Extract the [x, y] coordinate from the center of the cell holding the provided text.  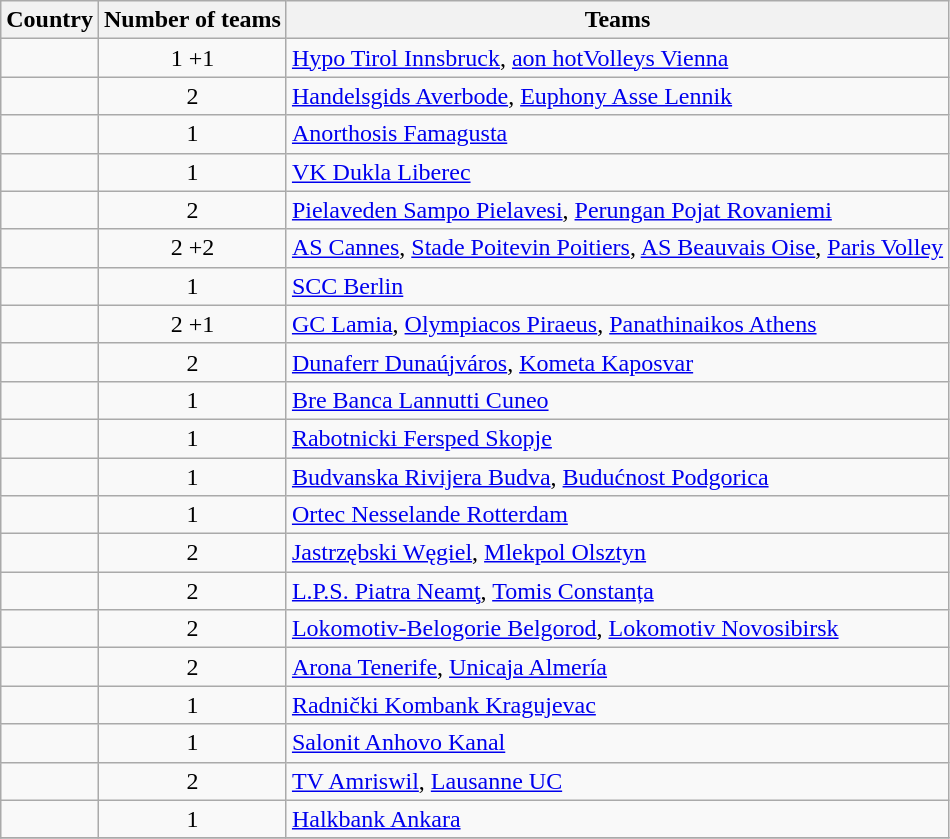
Ortec Nesselande Rotterdam [617, 515]
L.P.S. Piatra Neamţ, Tomis Constanța [617, 591]
Halkbank Ankara [617, 819]
Number of teams [192, 20]
Budvanska Rivijera Budva, Budućnost Podgorica [617, 477]
Handelsgids Averbode, Euphony Asse Lennik [617, 96]
Bre Banca Lannutti Cuneo [617, 400]
Jastrzębski Węgiel, Mlekpol Olsztyn [617, 553]
TV Amriswil, Lausanne UC [617, 781]
2 +1 [192, 324]
Country [50, 20]
Hypo Tirol Innsbruck, aon hotVolleys Vienna [617, 58]
Anorthosis Famagusta [617, 134]
2 +2 [192, 248]
Lokomotiv-Belogorie Belgorod, Lokomotiv Novosibirsk [617, 629]
SCC Berlin [617, 286]
Dunaferr Dunaújváros, Kometa Kaposvar [617, 362]
Arona Tenerife, Unicaja Almería [617, 667]
GC Lamia, Olympiacos Piraeus, Panathinaikos Athens [617, 324]
Salonit Anhovo Kanal [617, 743]
VK Dukla Liberec [617, 172]
Pielaveden Sampo Pielavesi, Perungan Pojat Rovaniemi [617, 210]
Rabotnicki Fersped Skopje [617, 438]
Teams [617, 20]
1 +1 [192, 58]
Radnički Kombank Kragujevac [617, 705]
AS Cannes, Stade Poitevin Poitiers, AS Beauvais Oise, Paris Volley [617, 248]
